Search for the cell housing the specified text and yield its [X, Y] center coordinate. 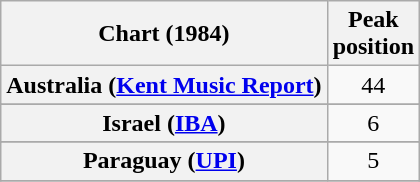
6 [373, 123]
44 [373, 85]
5 [373, 161]
Australia (Kent Music Report) [164, 85]
Paraguay (UPI) [164, 161]
Peakposition [373, 34]
Chart (1984) [164, 34]
Israel (IBA) [164, 123]
